Extract the [X, Y] coordinate from the center of the cell holding the provided text.  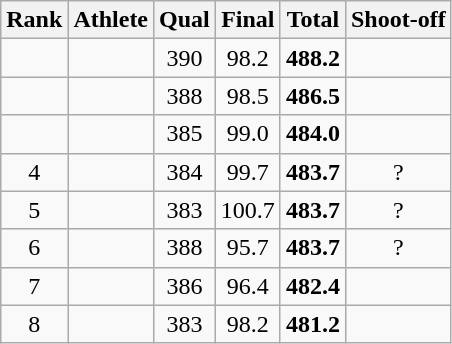
99.7 [248, 172]
484.0 [312, 134]
482.4 [312, 286]
5 [34, 210]
481.2 [312, 324]
100.7 [248, 210]
Athlete [111, 20]
4 [34, 172]
Qual [185, 20]
488.2 [312, 58]
390 [185, 58]
96.4 [248, 286]
7 [34, 286]
95.7 [248, 248]
486.5 [312, 96]
98.5 [248, 96]
6 [34, 248]
8 [34, 324]
384 [185, 172]
386 [185, 286]
Total [312, 20]
Rank [34, 20]
99.0 [248, 134]
Final [248, 20]
Shoot-off [398, 20]
385 [185, 134]
